Find where the given text appears and provide that cell's center as (x, y) coordinate. 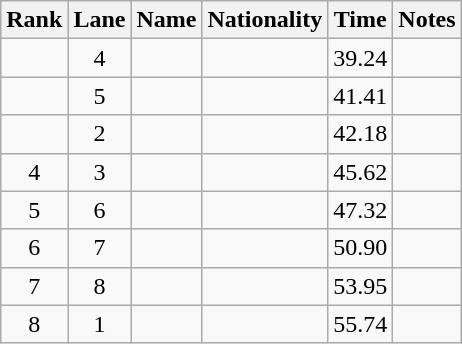
50.90 (360, 248)
2 (100, 134)
Nationality (265, 20)
55.74 (360, 324)
1 (100, 324)
42.18 (360, 134)
45.62 (360, 172)
Notes (427, 20)
Lane (100, 20)
41.41 (360, 96)
53.95 (360, 286)
Time (360, 20)
Rank (34, 20)
3 (100, 172)
Name (166, 20)
39.24 (360, 58)
47.32 (360, 210)
